Identify which cell holds the provided text, then report its [X, Y] central coordinate. 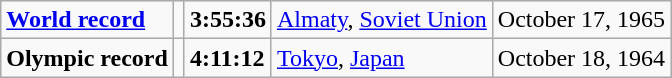
3:55:36 [228, 20]
4:11:12 [228, 58]
Olympic record [88, 58]
Tokyo, Japan [382, 58]
World record [88, 20]
Almaty, Soviet Union [382, 20]
October 18, 1964 [581, 58]
October 17, 1965 [581, 20]
